Detect which cell encompasses the target text, then output its [X, Y] center coordinate. 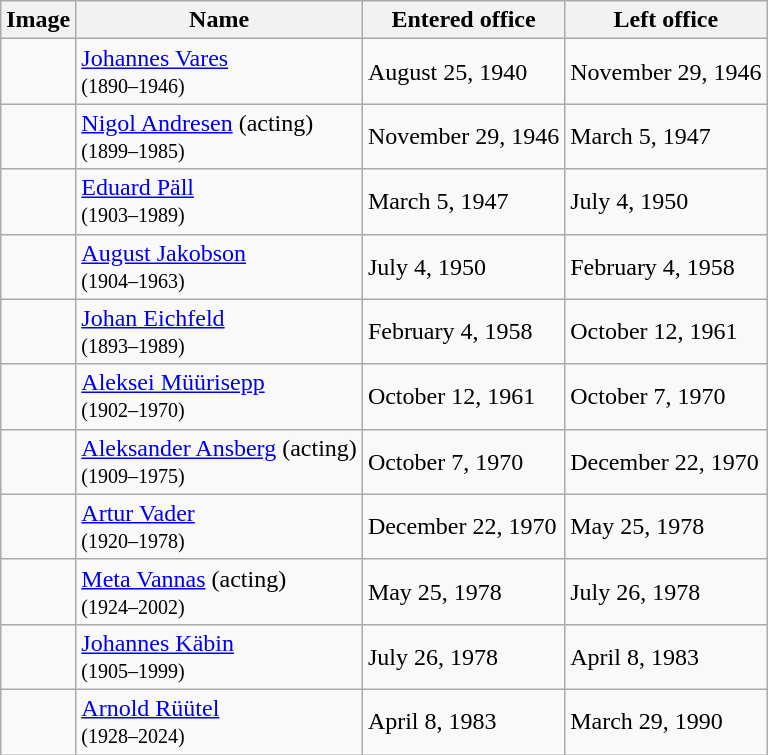
Image [38, 20]
Entered office [463, 20]
August Jakobson(1904–1963) [220, 266]
March 29, 1990 [666, 722]
August 25, 1940 [463, 72]
Arnold Rüütel(1928–2024) [220, 722]
Artur Vader(1920–1978) [220, 526]
Johannes Käbin(1905–1999) [220, 656]
Eduard Päll(1903–1989) [220, 202]
Johan Eichfeld(1893–1989) [220, 332]
Meta Vannas (acting)(1924–2002) [220, 592]
Left office [666, 20]
Johannes Vares(1890–1946) [220, 72]
Name [220, 20]
Aleksander Ansberg (acting)(1909–1975) [220, 462]
Aleksei Müürisepp(1902–1970) [220, 396]
Nigol Andresen (acting)(1899–1985) [220, 136]
